Locate the cell with the specified text and output its [X, Y] center coordinate. 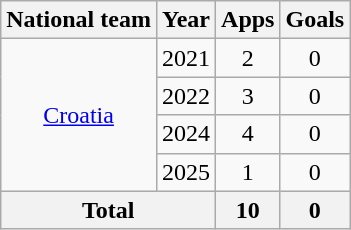
National team [79, 20]
2024 [186, 134]
4 [248, 134]
Total [108, 210]
2021 [186, 58]
Year [186, 20]
3 [248, 96]
2 [248, 58]
Goals [315, 20]
2025 [186, 172]
1 [248, 172]
10 [248, 210]
Apps [248, 20]
Croatia [79, 115]
2022 [186, 96]
